From the cell containing the given text, extract its center point as (x, y) coordinate. 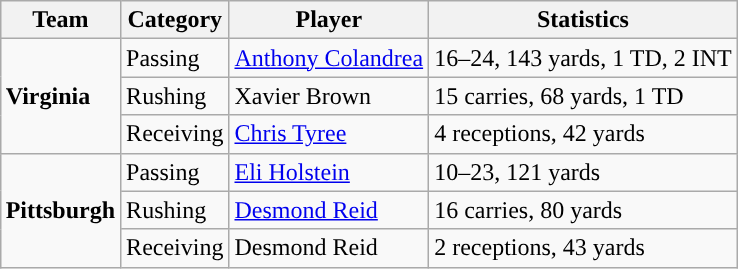
Team (60, 20)
Chris Tyree (329, 134)
Player (329, 20)
Pittsburgh (60, 210)
10–23, 121 yards (584, 172)
Anthony Colandrea (329, 58)
2 receptions, 43 yards (584, 248)
15 carries, 68 yards, 1 TD (584, 96)
16–24, 143 yards, 1 TD, 2 INT (584, 58)
Eli Holstein (329, 172)
Virginia (60, 96)
16 carries, 80 yards (584, 210)
Statistics (584, 20)
Xavier Brown (329, 96)
4 receptions, 42 yards (584, 134)
Category (175, 20)
